Scan for the cell matching the given text and deliver its [x, y] coordinate at center. 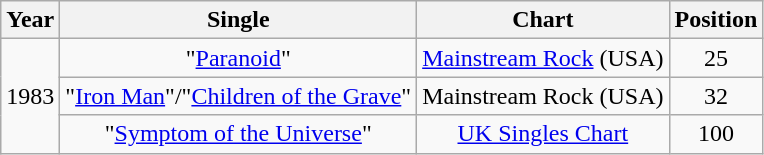
Position [716, 20]
100 [716, 134]
Single [238, 20]
UK Singles Chart [543, 134]
Year [30, 20]
32 [716, 96]
1983 [30, 96]
"Symptom of the Universe" [238, 134]
"Paranoid" [238, 58]
Chart [543, 20]
25 [716, 58]
"Iron Man"/"Children of the Grave" [238, 96]
